Scan for the cell matching the given text and deliver its [x, y] coordinate at center. 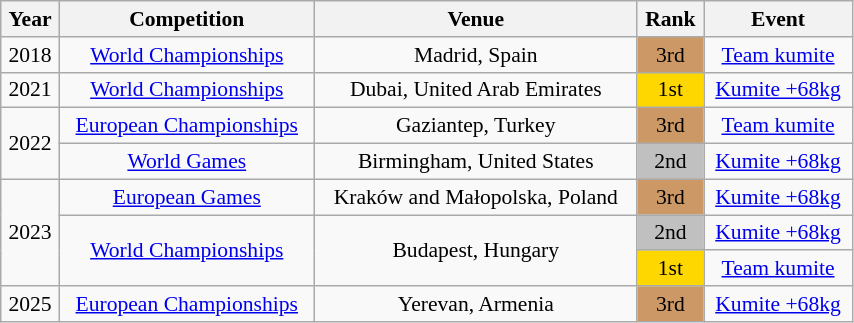
Budapest, Hungary [476, 250]
Rank [670, 19]
2018 [30, 55]
2025 [30, 304]
Venue [476, 19]
European Games [186, 197]
Year [30, 19]
Gaziantep, Turkey [476, 126]
Birmingham, United States [476, 162]
2021 [30, 90]
Kraków and Małopolska, Poland [476, 197]
2023 [30, 232]
World Games [186, 162]
Dubai, United Arab Emirates [476, 90]
Event [778, 19]
Yerevan, Armenia [476, 304]
2022 [30, 144]
Competition [186, 19]
Madrid, Spain [476, 55]
